Return the [x, y] coordinate for the center point of the cell that contains the specified text.  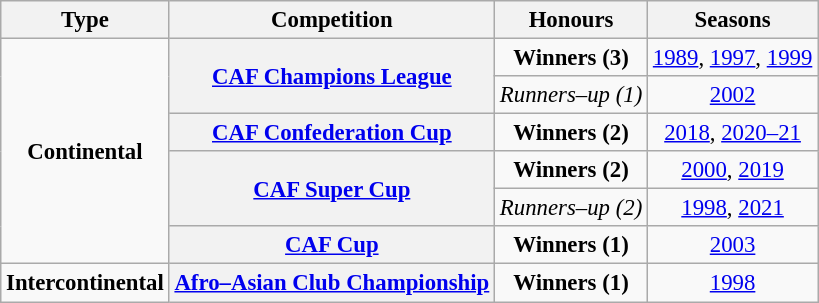
Honours [572, 20]
Intercontinental [85, 283]
2002 [733, 95]
Type [85, 20]
Seasons [733, 20]
2000, 2019 [733, 170]
Runners–up (2) [572, 208]
1998 [733, 283]
Afro–Asian Club Championship [332, 283]
CAF Confederation Cup [332, 133]
Continental [85, 152]
Winners (3) [572, 58]
CAF Cup [332, 245]
Competition [332, 20]
2003 [733, 245]
CAF Super Cup [332, 188]
1998, 2021 [733, 208]
2018, 2020–21 [733, 133]
CAF Champions League [332, 76]
1989, 1997, 1999 [733, 58]
Runners–up (1) [572, 95]
